Output the (X, Y) coordinate of the center of the cell containing the given text.  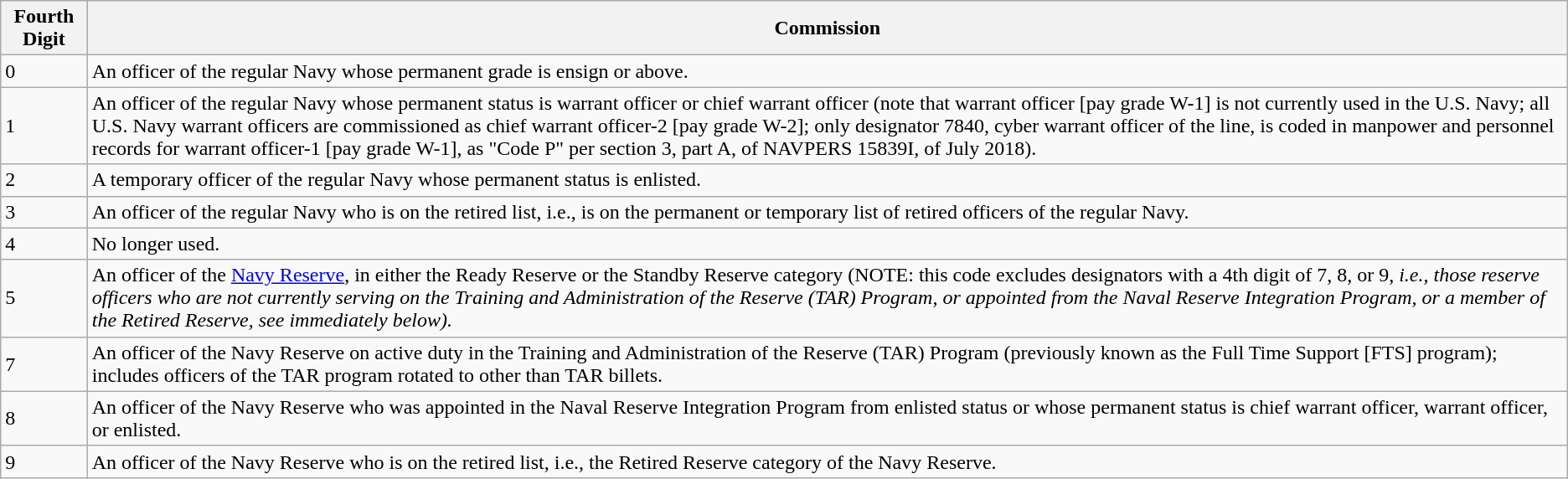
7 (44, 363)
Fourth Digit (44, 28)
3 (44, 212)
4 (44, 244)
Commission (828, 28)
0 (44, 71)
An officer of the regular Navy whose permanent grade is ensign or above. (828, 71)
A temporary officer of the regular Navy whose permanent status is enlisted. (828, 180)
8 (44, 419)
An officer of the regular Navy who is on the retired list, i.e., is on the permanent or temporary list of retired officers of the regular Navy. (828, 212)
An officer of the Navy Reserve who is on the retired list, i.e., the Retired Reserve category of the Navy Reserve. (828, 461)
No longer used. (828, 244)
9 (44, 461)
5 (44, 298)
2 (44, 180)
1 (44, 126)
